From the cell containing the given text, extract its center point as [X, Y] coordinate. 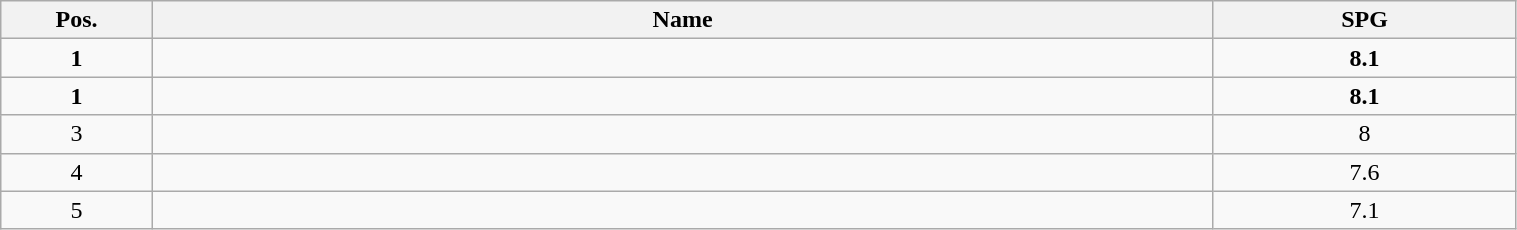
SPG [1364, 20]
4 [77, 172]
7.6 [1364, 172]
Name [682, 20]
3 [77, 134]
5 [77, 210]
Pos. [77, 20]
7.1 [1364, 210]
8 [1364, 134]
